Return the [x, y] coordinate for the center point of the cell that contains the specified text.  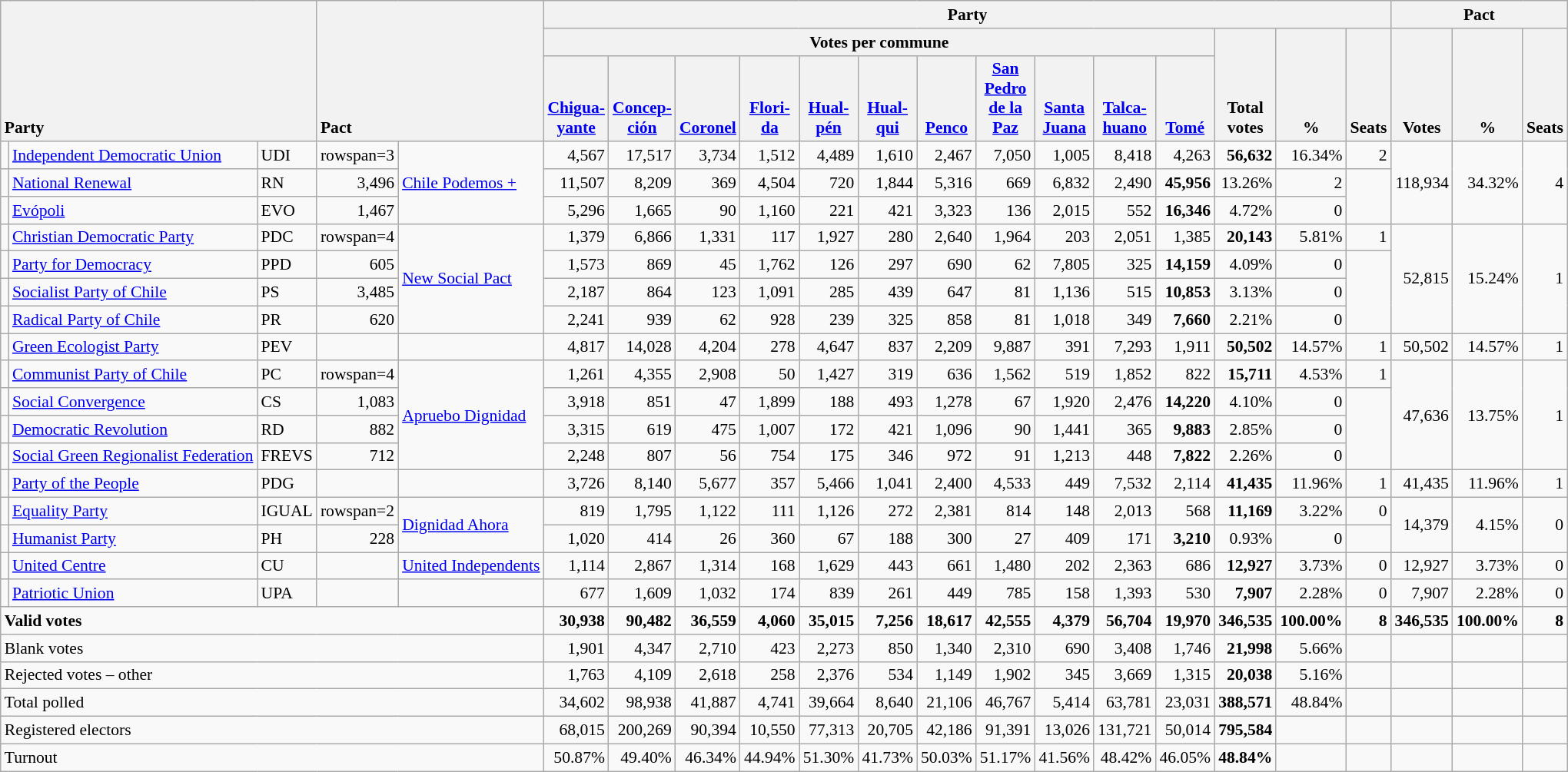
Humanist Party [133, 538]
50.03% [947, 757]
258 [770, 675]
369 [708, 183]
1,899 [770, 402]
Evópoli [133, 210]
4,263 [1185, 156]
1,018 [1064, 320]
1,901 [576, 648]
2,051 [1125, 237]
PDG [287, 484]
PC [287, 375]
PH [287, 538]
41,887 [708, 703]
1,393 [1125, 594]
Votes [1422, 85]
1,911 [1185, 347]
4.10% [1245, 402]
448 [1125, 456]
RD [287, 429]
2,015 [1064, 210]
4,533 [1005, 484]
4,504 [770, 183]
754 [770, 456]
285 [829, 293]
174 [770, 594]
1,610 [887, 156]
63,781 [1125, 703]
8,640 [887, 703]
9,887 [1005, 347]
United Independents [470, 566]
20,705 [887, 731]
2,400 [947, 484]
7,256 [887, 621]
PDC [287, 237]
Registered electors [272, 731]
Totalvotes [1245, 85]
Blank votes [272, 648]
35,015 [829, 621]
15.24% [1488, 278]
850 [887, 648]
1,213 [1064, 456]
534 [887, 675]
4.53% [1311, 375]
41.56% [1064, 757]
91,391 [1005, 731]
13,026 [1064, 731]
56,632 [1245, 156]
RN [287, 183]
Coronel [708, 98]
1,665 [643, 210]
5.66% [1311, 648]
3,408 [1125, 648]
Democratic Revolution [133, 429]
Socialist Party of Chile [133, 293]
2,248 [576, 456]
Penco [947, 98]
864 [643, 293]
SantaJuana [1064, 98]
PEV [287, 347]
6,866 [643, 237]
Party of the People [133, 484]
3,315 [576, 429]
51.30% [829, 757]
365 [1125, 429]
439 [887, 293]
807 [643, 456]
1,261 [576, 375]
1,340 [947, 648]
rowspan=3 [357, 156]
68,015 [576, 731]
11,169 [1245, 512]
PPD [287, 265]
Votes per commune [879, 42]
17,517 [643, 156]
203 [1064, 237]
475 [708, 429]
1,114 [576, 566]
4,567 [576, 156]
47 [708, 402]
3,918 [576, 402]
819 [576, 512]
48.42% [1125, 757]
Hual-pén [829, 98]
2,490 [1125, 183]
4,060 [770, 621]
118,934 [1422, 183]
1,512 [770, 156]
27 [1005, 538]
98,938 [643, 703]
882 [357, 429]
414 [643, 538]
Christian Democratic Party [133, 237]
1,762 [770, 265]
1,763 [576, 675]
357 [770, 484]
272 [887, 512]
46.05% [1185, 757]
10,550 [770, 731]
42,555 [1005, 621]
1,385 [1185, 237]
2,476 [1125, 402]
2.26% [1245, 456]
2,467 [947, 156]
New Social Pact [470, 278]
1,902 [1005, 675]
972 [947, 456]
1,020 [576, 538]
14,220 [1185, 402]
Tomé [1185, 98]
Hual-qui [887, 98]
2,867 [643, 566]
46.34% [708, 757]
1,844 [887, 183]
1,091 [770, 293]
1,964 [1005, 237]
0.93% [1245, 538]
785 [1005, 594]
1,795 [643, 512]
IGUAL [287, 512]
50 [770, 375]
United Centre [133, 566]
44.94% [770, 757]
869 [643, 265]
PR [287, 320]
Valid votes [272, 621]
46,767 [1005, 703]
3.13% [1245, 293]
858 [947, 320]
280 [887, 237]
2,618 [708, 675]
5.16% [1311, 675]
239 [829, 320]
2,273 [829, 648]
Flori-da [770, 98]
4,347 [643, 648]
117 [770, 237]
360 [770, 538]
530 [1185, 594]
1,096 [947, 429]
Green Ecologist Party [133, 347]
1,331 [708, 237]
3,485 [357, 293]
34.32% [1488, 183]
UDI [287, 156]
1,083 [357, 402]
21,106 [947, 703]
CS [287, 402]
National Renewal [133, 183]
261 [887, 594]
13.26% [1245, 183]
1,629 [829, 566]
PS [287, 293]
1,441 [1064, 429]
3,734 [708, 156]
SanPedrode laPaz [1005, 98]
1,032 [708, 594]
515 [1125, 293]
851 [643, 402]
720 [829, 183]
228 [357, 538]
839 [829, 594]
200,269 [643, 731]
7,532 [1125, 484]
1,573 [576, 265]
1,379 [576, 237]
2,013 [1125, 512]
111 [770, 512]
45 [708, 265]
Equality Party [133, 512]
FREVS [287, 456]
1,160 [770, 210]
50,014 [1185, 731]
90,482 [643, 621]
Radical Party of Chile [133, 320]
278 [770, 347]
4,741 [770, 703]
Chigua-yante [576, 98]
1,920 [1064, 402]
345 [1064, 675]
1,746 [1185, 648]
1,041 [887, 484]
Independent Democratic Union [133, 156]
1,005 [1064, 156]
158 [1064, 594]
4,204 [708, 347]
2,640 [947, 237]
45,956 [1185, 183]
2.21% [1245, 320]
171 [1125, 538]
423 [770, 648]
123 [708, 293]
CU [287, 566]
50.87% [576, 757]
16.34% [1311, 156]
Party for Democracy [133, 265]
1,852 [1125, 375]
1,315 [1185, 675]
148 [1064, 512]
2.85% [1245, 429]
2,376 [829, 675]
661 [947, 566]
4,647 [829, 347]
36,559 [708, 621]
1,927 [829, 237]
7,805 [1064, 265]
2,363 [1125, 566]
3,669 [1125, 675]
Apruebo Dignidad [470, 416]
8,140 [643, 484]
3,210 [1185, 538]
388,571 [1245, 703]
11,507 [576, 183]
90,394 [708, 731]
4,109 [643, 675]
23,031 [1185, 703]
4 [1545, 183]
5,466 [829, 484]
1,136 [1064, 293]
568 [1185, 512]
319 [887, 375]
42,186 [947, 731]
619 [643, 429]
49.40% [643, 757]
77,313 [829, 731]
605 [357, 265]
7,822 [1185, 456]
2,241 [576, 320]
297 [887, 265]
8,209 [643, 183]
1,126 [829, 512]
822 [1185, 375]
16,346 [1185, 210]
7,660 [1185, 320]
2,114 [1185, 484]
47,636 [1422, 416]
4.09% [1245, 265]
Turnout [272, 757]
5,677 [708, 484]
18,617 [947, 621]
39,664 [829, 703]
552 [1125, 210]
10,853 [1185, 293]
1,562 [1005, 375]
8,418 [1125, 156]
1,427 [829, 375]
Rejected votes – other [272, 675]
20,143 [1245, 237]
172 [829, 429]
409 [1064, 538]
3,726 [576, 484]
647 [947, 293]
686 [1185, 566]
175 [829, 456]
1,480 [1005, 566]
Communist Party of Chile [133, 375]
202 [1064, 566]
EVO [287, 210]
5,296 [576, 210]
5,414 [1064, 703]
6,832 [1064, 183]
131,721 [1125, 731]
2,710 [708, 648]
795,584 [1245, 731]
30,938 [576, 621]
Social Convergence [133, 402]
2,310 [1005, 648]
168 [770, 566]
669 [1005, 183]
9,883 [1185, 429]
519 [1064, 375]
7,050 [1005, 156]
2,209 [947, 347]
4,355 [643, 375]
349 [1125, 320]
1,467 [357, 210]
41.73% [887, 757]
Social Green Regionalist Federation [133, 456]
620 [357, 320]
7,293 [1125, 347]
20,038 [1245, 675]
1,314 [708, 566]
126 [829, 265]
4,817 [576, 347]
443 [887, 566]
Patriotic Union [133, 594]
13.75% [1488, 416]
677 [576, 594]
91 [1005, 456]
300 [947, 538]
4.15% [1488, 525]
26 [708, 538]
52,815 [1422, 278]
5,316 [947, 183]
636 [947, 375]
4,379 [1064, 621]
2,908 [708, 375]
14,028 [643, 347]
Dignidad Ahora [470, 525]
1,278 [947, 402]
837 [887, 347]
939 [643, 320]
Concep-ción [643, 98]
1,609 [643, 594]
3,496 [357, 183]
2,187 [576, 293]
14,379 [1422, 525]
Chile Podemos + [470, 183]
3.22% [1311, 512]
19,970 [1185, 621]
4,489 [829, 156]
14,159 [1185, 265]
1,122 [708, 512]
1,007 [770, 429]
391 [1064, 347]
493 [887, 402]
UPA [287, 594]
2,381 [947, 512]
712 [357, 456]
rowspan=2 [357, 512]
Talca-huano [1125, 98]
221 [829, 210]
1,149 [947, 675]
814 [1005, 512]
15,711 [1245, 375]
56 [708, 456]
346 [887, 456]
51.17% [1005, 757]
5.81% [1311, 237]
136 [1005, 210]
Total polled [272, 703]
4.72% [1245, 210]
3,323 [947, 210]
21,998 [1245, 648]
34,602 [576, 703]
928 [770, 320]
56,704 [1125, 621]
